Search for the cell housing the specified text and yield its [X, Y] center coordinate. 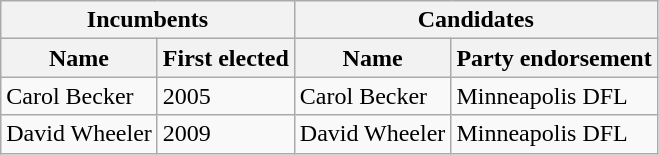
Candidates [476, 20]
Party endorsement [554, 58]
2009 [226, 134]
2005 [226, 96]
First elected [226, 58]
Incumbents [148, 20]
